Determine the [X, Y] coordinate at the center of the cell enclosing the given text.  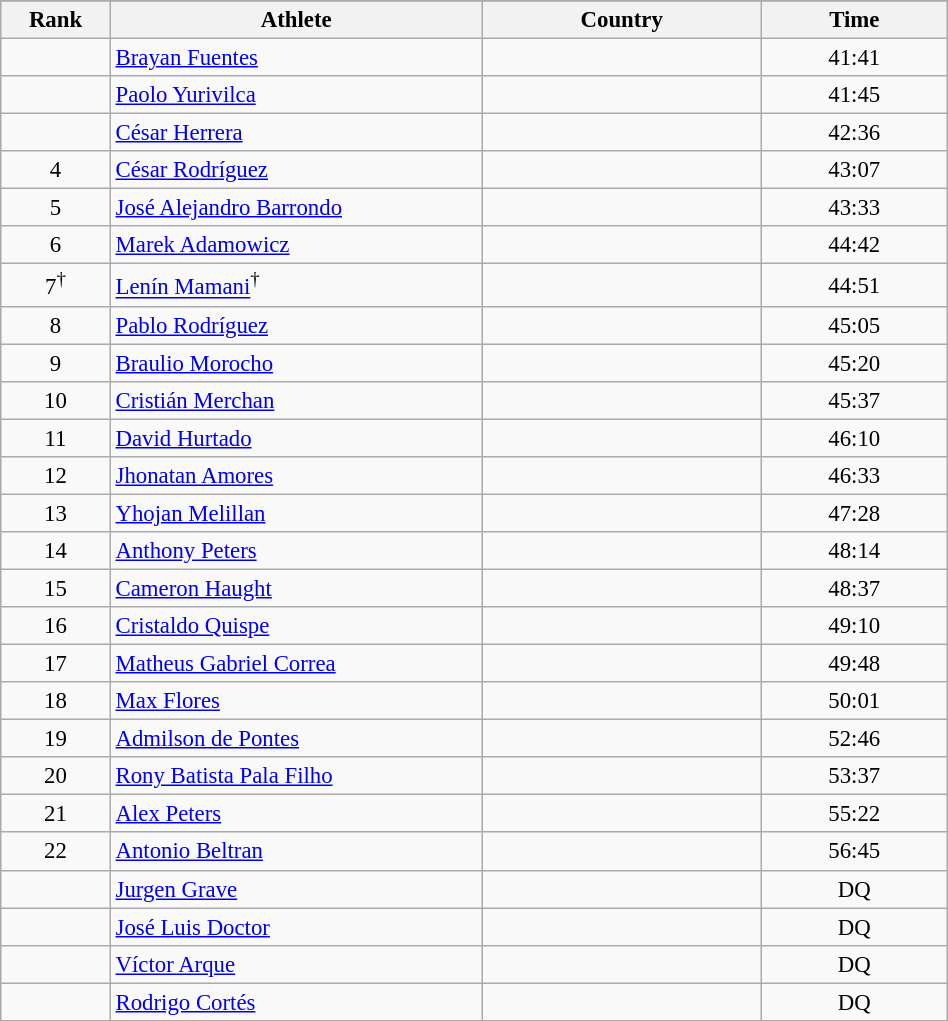
19 [56, 739]
Rank [56, 20]
46:33 [854, 476]
45:37 [854, 400]
7† [56, 285]
42:36 [854, 133]
Yhojan Melillan [296, 513]
41:45 [854, 95]
Matheus Gabriel Correa [296, 664]
44:51 [854, 285]
José Alejandro Barrondo [296, 208]
16 [56, 626]
50:01 [854, 701]
Alex Peters [296, 814]
43:07 [854, 170]
Cristián Merchan [296, 400]
15 [56, 588]
Anthony Peters [296, 551]
Antonio Beltran [296, 852]
14 [56, 551]
47:28 [854, 513]
David Hurtado [296, 438]
21 [56, 814]
Paolo Yurivilca [296, 95]
48:14 [854, 551]
44:42 [854, 245]
9 [56, 363]
10 [56, 400]
20 [56, 776]
Time [854, 20]
Rodrigo Cortés [296, 1002]
46:10 [854, 438]
Cameron Haught [296, 588]
49:10 [854, 626]
Cristaldo Quispe [296, 626]
Marek Adamowicz [296, 245]
Lenín Mamani† [296, 285]
56:45 [854, 852]
8 [56, 325]
45:20 [854, 363]
Braulio Morocho [296, 363]
Brayan Fuentes [296, 58]
53:37 [854, 776]
César Rodríguez [296, 170]
43:33 [854, 208]
Rony Batista Pala Filho [296, 776]
Admilson de Pontes [296, 739]
22 [56, 852]
17 [56, 664]
Max Flores [296, 701]
Víctor Arque [296, 964]
José Luis Doctor [296, 927]
Jhonatan Amores [296, 476]
12 [56, 476]
48:37 [854, 588]
César Herrera [296, 133]
11 [56, 438]
Athlete [296, 20]
Country [622, 20]
52:46 [854, 739]
5 [56, 208]
41:41 [854, 58]
4 [56, 170]
13 [56, 513]
Jurgen Grave [296, 889]
55:22 [854, 814]
49:48 [854, 664]
Pablo Rodríguez [296, 325]
45:05 [854, 325]
18 [56, 701]
6 [56, 245]
